Determine the [X, Y] coordinate at the center of the cell enclosing the given text.  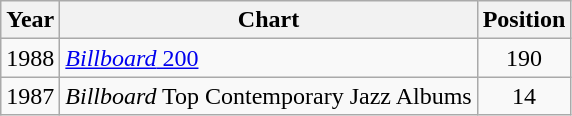
Billboard Top Contemporary Jazz Albums [268, 96]
190 [524, 58]
Billboard 200 [268, 58]
Chart [268, 20]
1988 [30, 58]
14 [524, 96]
Year [30, 20]
1987 [30, 96]
Position [524, 20]
